Determine the [x, y] coordinate at the center of the cell enclosing the given text.  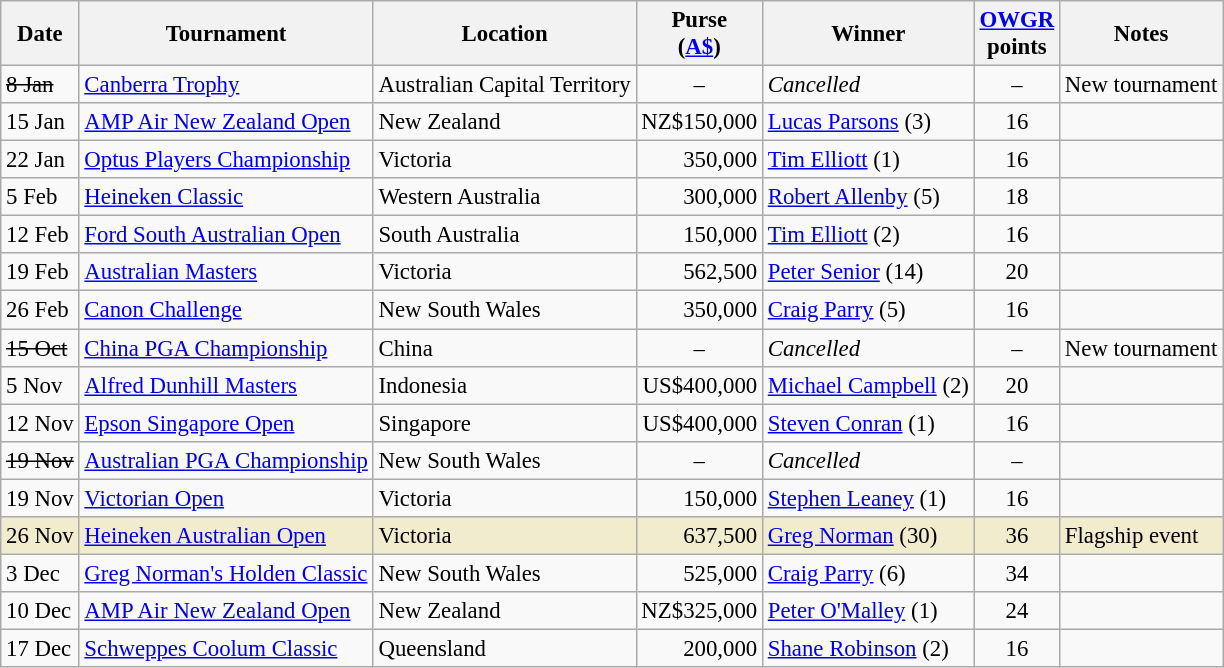
China [504, 348]
Canon Challenge [226, 310]
Tournament [226, 34]
Victorian Open [226, 498]
Steven Conran (1) [868, 423]
562,500 [699, 273]
34 [1016, 573]
Heineken Australian Open [226, 536]
10 Dec [40, 611]
OWGRpoints [1016, 34]
Australian Masters [226, 273]
Craig Parry (6) [868, 573]
Winner [868, 34]
Queensland [504, 648]
26 Nov [40, 536]
22 Jan [40, 160]
Flagship event [1142, 536]
200,000 [699, 648]
637,500 [699, 536]
19 Feb [40, 273]
Optus Players Championship [226, 160]
Shane Robinson (2) [868, 648]
Peter O'Malley (1) [868, 611]
26 Feb [40, 310]
China PGA Championship [226, 348]
Ford South Australian Open [226, 235]
Schweppes Coolum Classic [226, 648]
525,000 [699, 573]
24 [1016, 611]
NZ$325,000 [699, 611]
300,000 [699, 197]
36 [1016, 536]
8 Jan [40, 85]
Greg Norman's Holden Classic [226, 573]
Robert Allenby (5) [868, 197]
18 [1016, 197]
Tim Elliott (1) [868, 160]
South Australia [504, 235]
Canberra Trophy [226, 85]
15 Jan [40, 122]
Date [40, 34]
12 Feb [40, 235]
Singapore [504, 423]
17 Dec [40, 648]
Epson Singapore Open [226, 423]
Notes [1142, 34]
5 Feb [40, 197]
Western Australia [504, 197]
12 Nov [40, 423]
Stephen Leaney (1) [868, 498]
NZ$150,000 [699, 122]
Craig Parry (5) [868, 310]
5 Nov [40, 385]
Australian Capital Territory [504, 85]
15 Oct [40, 348]
3 Dec [40, 573]
Lucas Parsons (3) [868, 122]
Greg Norman (30) [868, 536]
Peter Senior (14) [868, 273]
Alfred Dunhill Masters [226, 385]
Location [504, 34]
Tim Elliott (2) [868, 235]
Michael Campbell (2) [868, 385]
Heineken Classic [226, 197]
Australian PGA Championship [226, 460]
Purse(A$) [699, 34]
Indonesia [504, 385]
